Pinpoint the cell where the given text exists, returning its [X, Y] midpoint coordinate. 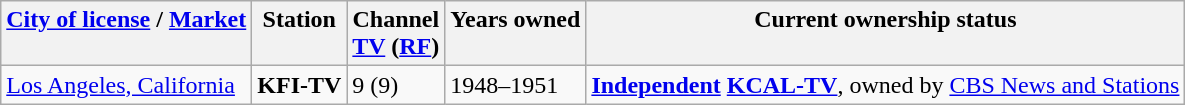
Current ownership status [886, 34]
Independent KCAL-TV, owned by CBS News and Stations [886, 85]
Station [300, 34]
KFI-TV [300, 85]
ChannelTV (RF) [396, 34]
Years owned [516, 34]
City of license / Market [126, 34]
9 (9) [396, 85]
Los Angeles, California [126, 85]
1948–1951 [516, 85]
